Output the (X, Y) coordinate of the center of the cell containing the given text.  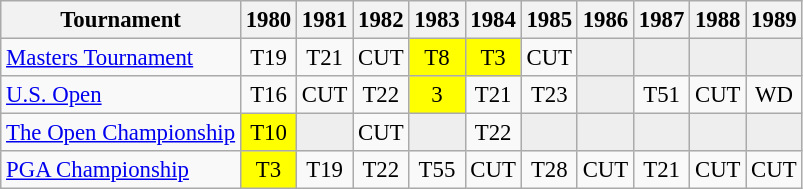
T16 (268, 95)
1984 (493, 20)
1983 (437, 20)
T55 (437, 170)
WD (774, 95)
1980 (268, 20)
1987 (661, 20)
T8 (437, 58)
The Open Championship (121, 133)
T28 (549, 170)
U.S. Open (121, 95)
Masters Tournament (121, 58)
1989 (774, 20)
T51 (661, 95)
Tournament (121, 20)
1985 (549, 20)
1988 (718, 20)
3 (437, 95)
T10 (268, 133)
T23 (549, 95)
1981 (325, 20)
1982 (381, 20)
PGA Championship (121, 170)
1986 (605, 20)
